Pinpoint the cell where the given text exists, returning its (x, y) midpoint coordinate. 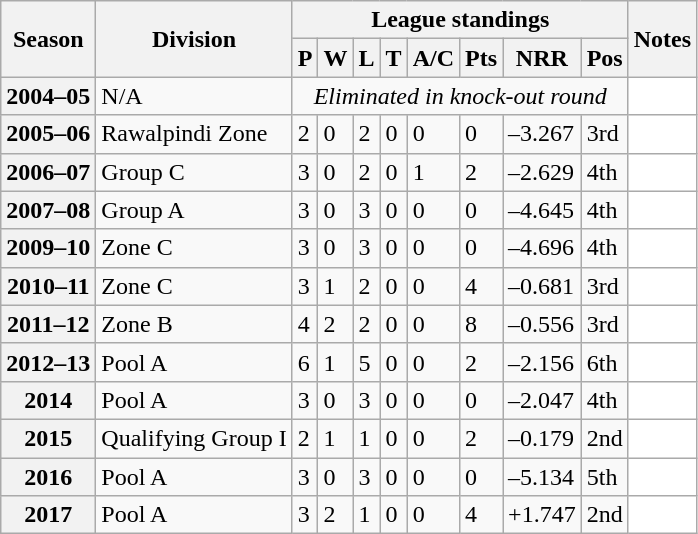
N/A (194, 96)
8 (482, 324)
2009–10 (48, 248)
2010–11 (48, 286)
–2.629 (542, 172)
–2.156 (542, 362)
2015 (48, 438)
League standings (460, 20)
Division (194, 39)
W (336, 58)
Group C (194, 172)
A/C (433, 58)
Rawalpindi Zone (194, 134)
–2.047 (542, 400)
Notes (662, 39)
Zone B (194, 324)
Qualifying Group I (194, 438)
Season (48, 39)
2014 (48, 400)
–0.556 (542, 324)
5th (604, 477)
2006–07 (48, 172)
–0.681 (542, 286)
T (394, 58)
2004–05 (48, 96)
6 (305, 362)
+1.747 (542, 515)
–0.179 (542, 438)
2005–06 (48, 134)
2016 (48, 477)
Group A (194, 210)
–3.267 (542, 134)
P (305, 58)
–4.696 (542, 248)
Pos (604, 58)
Eliminated in knock-out round (460, 96)
2012–13 (48, 362)
5 (366, 362)
2011–12 (48, 324)
–4.645 (542, 210)
2017 (48, 515)
NRR (542, 58)
Pts (482, 58)
L (366, 58)
2007–08 (48, 210)
6th (604, 362)
–5.134 (542, 477)
